Find where the given text appears and provide that cell's center as (X, Y) coordinate. 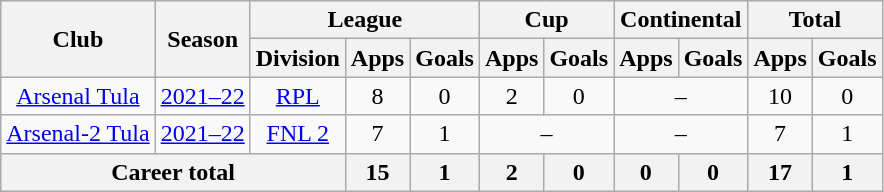
Continental (681, 20)
17 (780, 172)
League (364, 20)
Division (298, 58)
8 (377, 96)
10 (780, 96)
FNL 2 (298, 134)
Cup (546, 20)
Arsenal-2 Tula (78, 134)
Club (78, 39)
Arsenal Tula (78, 96)
Total (815, 20)
Season (202, 39)
15 (377, 172)
RPL (298, 96)
Career total (174, 172)
